Locate the cell with the specified text and output its (x, y) center coordinate. 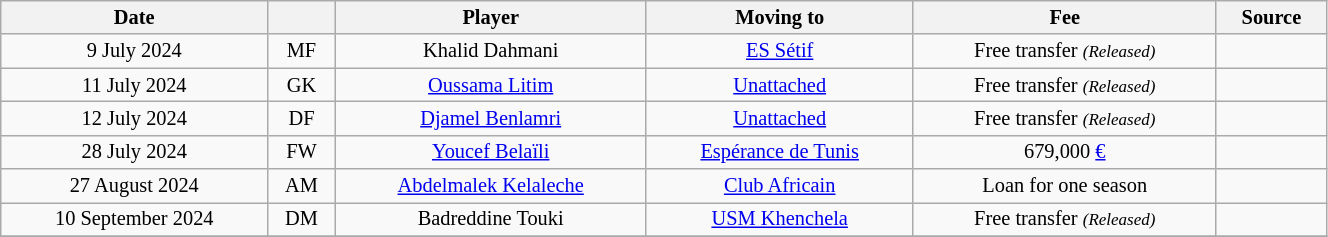
Player (490, 17)
12 July 2024 (134, 118)
Moving to (780, 17)
679,000 € (1064, 152)
AM (302, 186)
USM Khenchela (780, 219)
Youcef Belaïli (490, 152)
11 July 2024 (134, 85)
Khalid Dahmani (490, 51)
Oussama Litim (490, 85)
Source (1271, 17)
Espérance de Tunis (780, 152)
GK (302, 85)
Date (134, 17)
Club Africain (780, 186)
28 July 2024 (134, 152)
Badreddine Touki (490, 219)
Loan for one season (1064, 186)
Fee (1064, 17)
9 July 2024 (134, 51)
MF (302, 51)
Djamel Benlamri (490, 118)
Abdelmalek Kelaleche (490, 186)
DM (302, 219)
FW (302, 152)
ES Sétif (780, 51)
27 August 2024 (134, 186)
DF (302, 118)
10 September 2024 (134, 219)
